From the cell containing the given text, extract its center point as (x, y) coordinate. 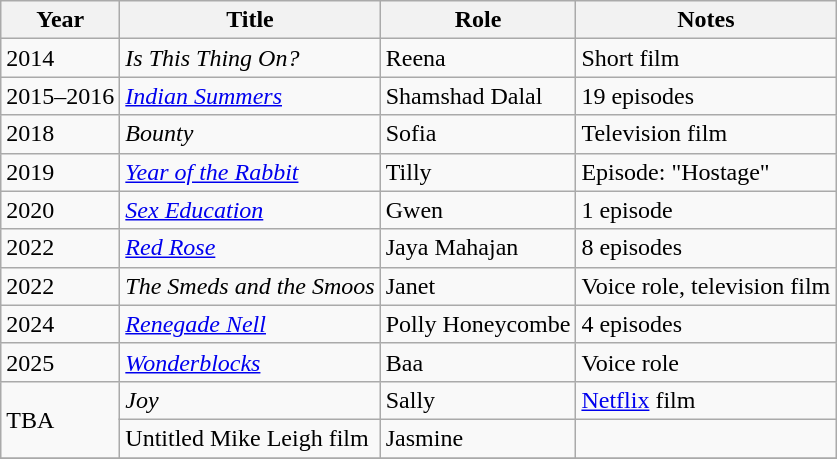
Bounty (250, 134)
Janet (478, 286)
Voice role, television film (706, 286)
2018 (60, 134)
Gwen (478, 210)
Year (60, 20)
Voice role (706, 362)
2025 (60, 362)
Jaya Mahajan (478, 248)
Red Rose (250, 248)
19 episodes (706, 96)
The Smeds and the Smoos (250, 286)
Shamshad Dalal (478, 96)
Wonderblocks (250, 362)
Year of the Rabbit (250, 172)
Tilly (478, 172)
2014 (60, 58)
2015–2016 (60, 96)
Indian Summers (250, 96)
1 episode (706, 210)
Reena (478, 58)
Joy (250, 400)
Untitled Mike Leigh film (250, 438)
2020 (60, 210)
8 episodes (706, 248)
Sally (478, 400)
Netflix film (706, 400)
Episode: "Hostage" (706, 172)
Sex Education (250, 210)
Title (250, 20)
Polly Honeycombe (478, 324)
Is This Thing On? (250, 58)
TBA (60, 419)
Notes (706, 20)
2019 (60, 172)
Short film (706, 58)
2024 (60, 324)
Jasmine (478, 438)
Renegade Nell (250, 324)
Sofia (478, 134)
Role (478, 20)
Television film (706, 134)
Baa (478, 362)
4 episodes (706, 324)
